Locate the cell with the specified text and output its (X, Y) center coordinate. 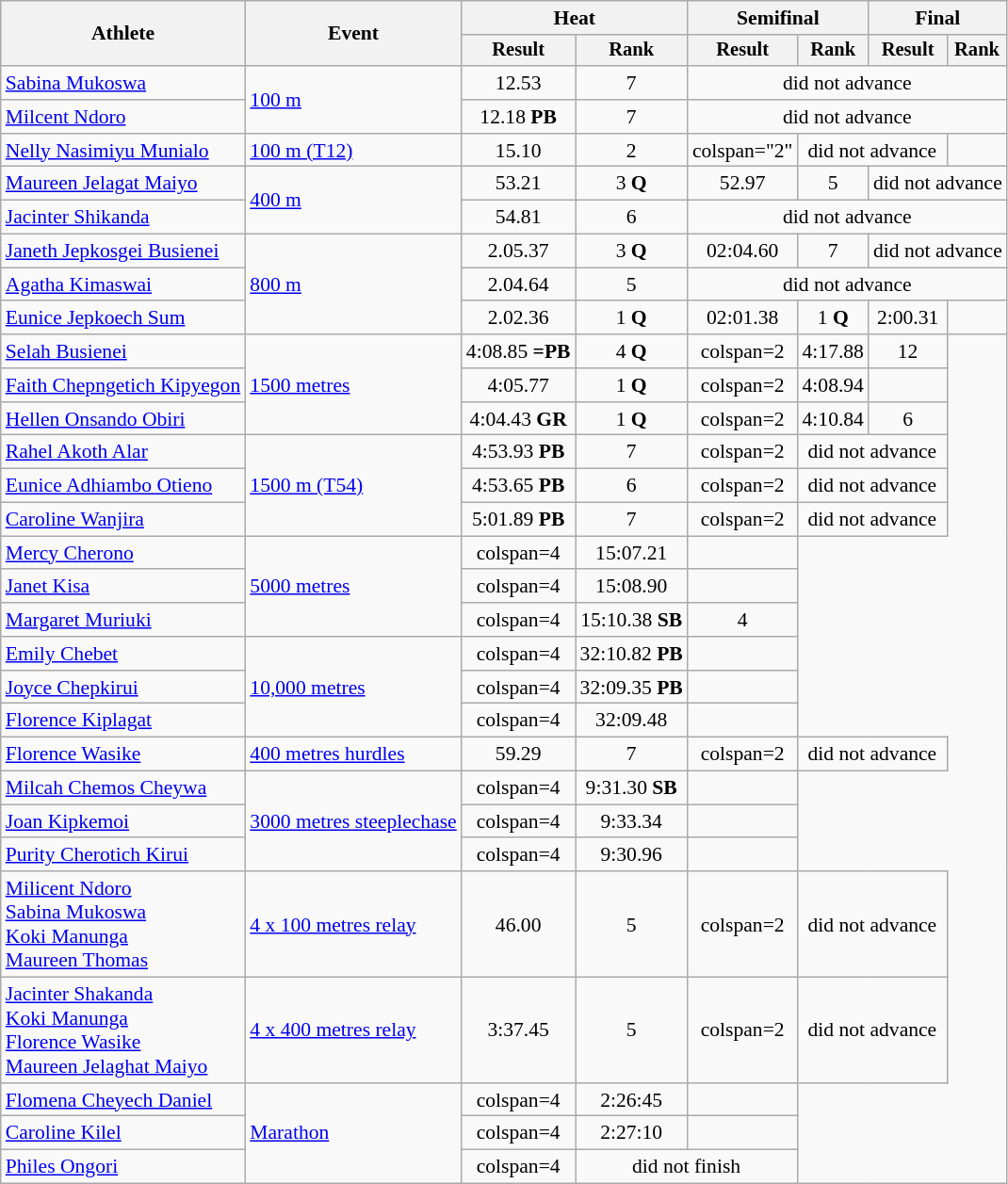
Milcent Ndoro (123, 117)
Athlete (123, 34)
2 (631, 151)
Sabina Mukoswa (123, 83)
Eunice Jepkoech Sum (123, 318)
Rahel Akoth Alar (123, 452)
2:00.31 (908, 318)
4 (742, 620)
Faith Chepngetich Kipyegon (123, 385)
12.53 (518, 83)
800 m (353, 284)
5:01.89 PB (518, 520)
9:33.34 (631, 821)
15:10.38 SB (631, 620)
Jacinter ShakandaKoki ManungaFlorence WasikeMaureen Jelaghat Maiyo (123, 1030)
2.05.37 (518, 251)
100 m (T12) (353, 151)
59.29 (518, 754)
9:31.30 SB (631, 788)
54.81 (518, 218)
4:05.77 (518, 385)
32:09.48 (631, 721)
Margaret Muriuki (123, 620)
Philes Ongori (123, 1167)
5000 metres (353, 586)
12.18 PB (518, 117)
15.10 (518, 151)
3000 metres steeplechase (353, 821)
Semifinal (778, 18)
4:08.85 =PB (518, 351)
Agatha Kimaswai (123, 284)
32:10.82 PB (631, 654)
Florence Wasike (123, 754)
Mercy Cherono (123, 553)
400 m (353, 200)
4 x 400 metres relay (353, 1030)
2:26:45 (631, 1100)
46.00 (518, 924)
53.21 (518, 184)
Hellen Onsando Obiri (123, 419)
Flomena Cheyech Daniel (123, 1100)
4:53.93 PB (518, 452)
Joyce Chepkirui (123, 688)
Purity Cherotich Kirui (123, 855)
colspan="2" (742, 151)
4:04.43 GR (518, 419)
Heat (575, 18)
4:10.84 (833, 419)
Emily Chebet (123, 654)
Maureen Jelagat Maiyo (123, 184)
Event (353, 34)
Marathon (353, 1134)
4 x 100 metres relay (353, 924)
Final (938, 18)
02:01.38 (742, 318)
12 (908, 351)
Milcah Chemos Cheywa (123, 788)
Caroline Wanjira (123, 520)
Janeth Jepkosgei Busienei (123, 251)
3:37.45 (518, 1030)
Nelly Nasimiyu Munialo (123, 151)
4 Q (631, 351)
52.97 (742, 184)
4:17.88 (833, 351)
10,000 metres (353, 688)
Jacinter Shikanda (123, 218)
2.02.36 (518, 318)
Eunice Adhiambo Otieno (123, 486)
400 metres hurdles (353, 754)
4:53.65 PB (518, 486)
15:08.90 (631, 587)
did not finish (687, 1167)
9:30.96 (631, 855)
Caroline Kilel (123, 1133)
15:07.21 (631, 553)
32:09.35 PB (631, 688)
Selah Busienei (123, 351)
1500 metres (353, 384)
100 m (353, 100)
Joan Kipkemoi (123, 821)
Janet Kisa (123, 587)
1500 m (T54) (353, 486)
Florence Kiplagat (123, 721)
2:27:10 (631, 1133)
2.04.64 (518, 284)
02:04.60 (742, 251)
Milicent NdoroSabina MukoswaKoki ManungaMaureen Thomas (123, 924)
4:08.94 (833, 385)
